Scan for the cell matching the given text and deliver its [x, y] coordinate at center. 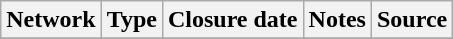
Closure date [232, 20]
Type [132, 20]
Network [51, 20]
Notes [337, 20]
Source [412, 20]
